Pinpoint the cell where the given text exists, returning its [X, Y] midpoint coordinate. 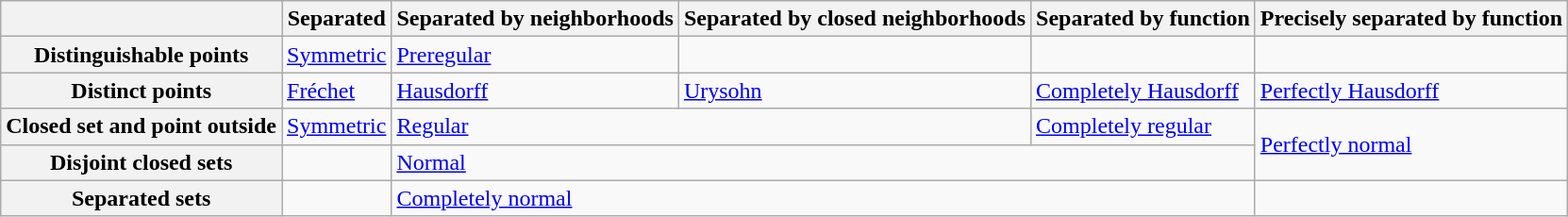
Completely Hausdorff [1143, 91]
Fréchet [337, 91]
Distinguishable points [142, 55]
Separated by neighborhoods [535, 19]
Separated [337, 19]
Perfectly normal [1411, 144]
Perfectly Hausdorff [1411, 91]
Separated by closed neighborhoods [855, 19]
Urysohn [855, 91]
Completely normal [823, 198]
Hausdorff [535, 91]
Completely regular [1143, 126]
Closed set and point outside [142, 126]
Normal [823, 162]
Precisely separated by function [1411, 19]
Regular [711, 126]
Separated by function [1143, 19]
Separated sets [142, 198]
Preregular [535, 55]
Disjoint closed sets [142, 162]
Distinct points [142, 91]
